Return the [X, Y] coordinate for the center point of the cell that contains the specified text.  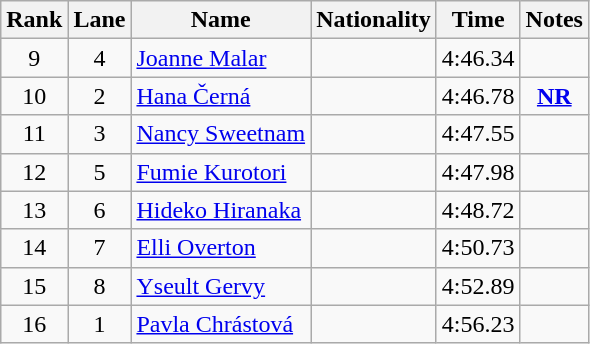
Nationality [374, 20]
9 [34, 58]
Yseult Gervy [221, 286]
8 [100, 286]
Notes [554, 20]
Rank [34, 20]
4 [100, 58]
4:46.78 [478, 96]
Fumie Kurotori [221, 172]
4:52.89 [478, 286]
NR [554, 96]
12 [34, 172]
4:56.23 [478, 324]
15 [34, 286]
Nancy Sweetnam [221, 134]
16 [34, 324]
14 [34, 248]
1 [100, 324]
Pavla Chrástová [221, 324]
7 [100, 248]
2 [100, 96]
Name [221, 20]
4:48.72 [478, 210]
Hana Černá [221, 96]
Elli Overton [221, 248]
Hideko Hiranaka [221, 210]
Time [478, 20]
4:47.55 [478, 134]
11 [34, 134]
4:46.34 [478, 58]
4:47.98 [478, 172]
6 [100, 210]
Joanne Malar [221, 58]
13 [34, 210]
10 [34, 96]
4:50.73 [478, 248]
Lane [100, 20]
5 [100, 172]
3 [100, 134]
